Return the (x, y) coordinate for the center point of the cell that contains the specified text.  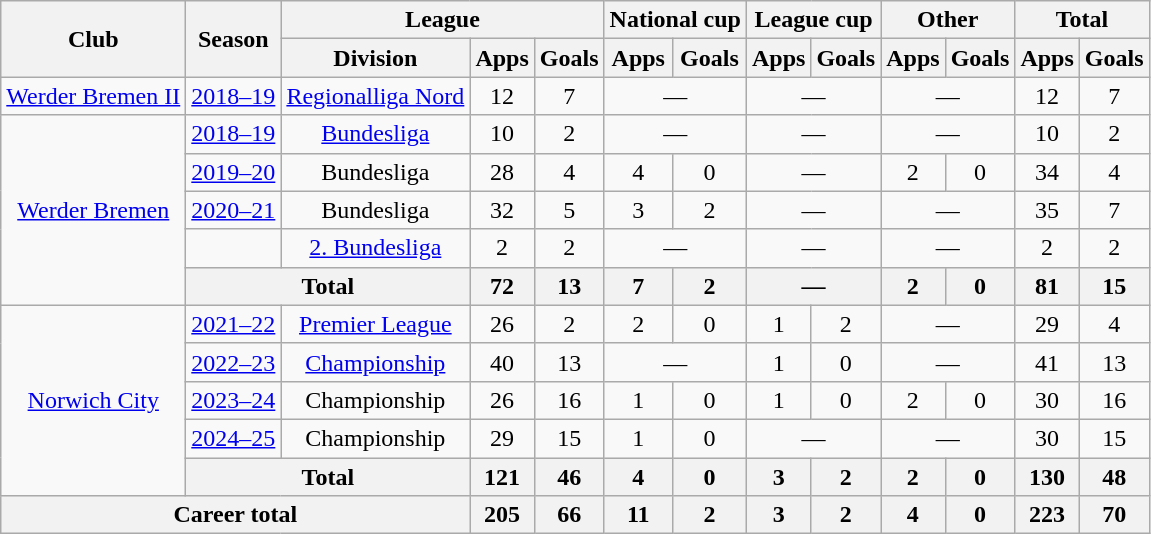
Division (376, 58)
2. Bundesliga (376, 248)
Career total (236, 515)
5 (569, 210)
66 (569, 515)
11 (638, 515)
2023–24 (234, 400)
Werder Bremen II (94, 96)
205 (502, 515)
35 (1047, 210)
Werder Bremen (94, 210)
2022–23 (234, 362)
Other (948, 20)
2024–25 (234, 438)
34 (1047, 172)
2021–22 (234, 324)
2020–21 (234, 210)
2019–20 (234, 172)
Season (234, 39)
223 (1047, 515)
48 (1114, 477)
League cup (813, 20)
32 (502, 210)
41 (1047, 362)
70 (1114, 515)
Norwich City (94, 400)
Premier League (376, 324)
Club (94, 39)
National cup (675, 20)
28 (502, 172)
72 (502, 286)
81 (1047, 286)
40 (502, 362)
130 (1047, 477)
Regionalliga Nord (376, 96)
46 (569, 477)
121 (502, 477)
League (442, 20)
